Output the [x, y] coordinate of the center of the cell containing the given text.  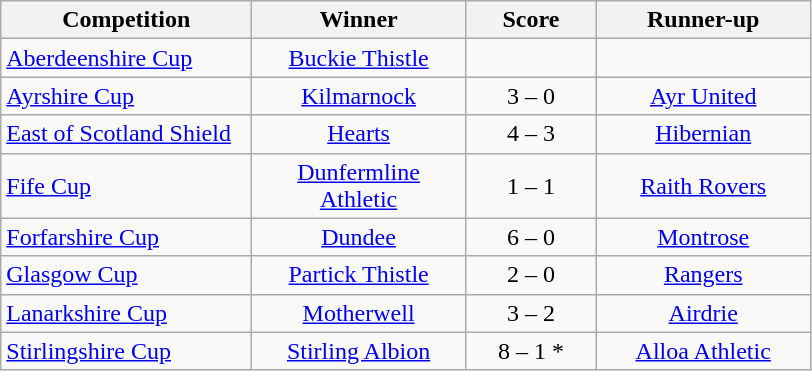
Fife Cup [126, 186]
Motherwell [359, 313]
Raith Rovers [703, 186]
3 – 2 [530, 313]
Competition [126, 20]
Dunfermline Athletic [359, 186]
2 – 0 [530, 275]
Stirling Albion [359, 351]
Dundee [359, 237]
3 – 0 [530, 96]
4 – 3 [530, 134]
Aberdeenshire Cup [126, 58]
Montrose [703, 237]
Ayrshire Cup [126, 96]
8 – 1 * [530, 351]
Lanarkshire Cup [126, 313]
Hearts [359, 134]
Stirlingshire Cup [126, 351]
Hibernian [703, 134]
East of Scotland Shield [126, 134]
Score [530, 20]
Partick Thistle [359, 275]
Forfarshire Cup [126, 237]
Rangers [703, 275]
Winner [359, 20]
Glasgow Cup [126, 275]
Runner-up [703, 20]
6 – 0 [530, 237]
Alloa Athletic [703, 351]
Kilmarnock [359, 96]
Buckie Thistle [359, 58]
Ayr United [703, 96]
1 – 1 [530, 186]
Airdrie [703, 313]
